Detect which cell encompasses the target text, then output its [x, y] center coordinate. 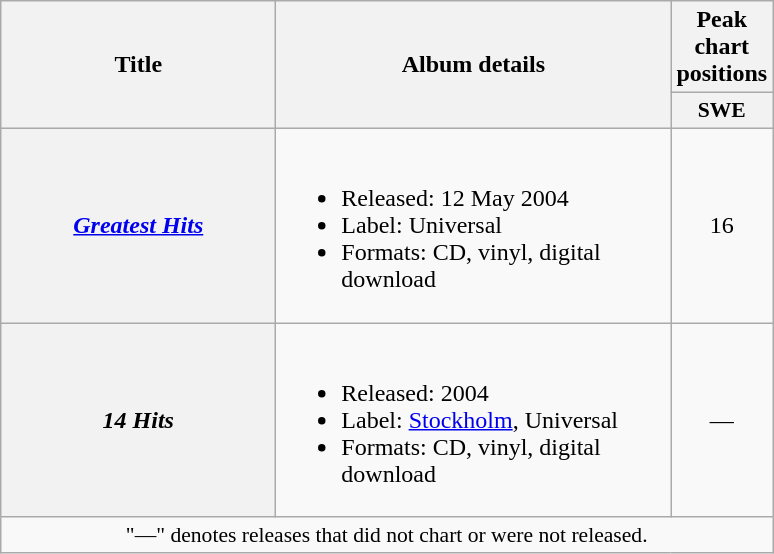
14 Hits [138, 419]
Released: 2004Label: Stockholm, UniversalFormats: CD, vinyl, digital download [474, 419]
"—" denotes releases that did not chart or were not released. [387, 535]
Greatest Hits [138, 225]
Title [138, 65]
SWE [722, 111]
16 [722, 225]
Peak chart positions [722, 47]
Album details [474, 65]
— [722, 419]
Released: 12 May 2004Label: UniversalFormats: CD, vinyl, digital download [474, 225]
